Provide the [X, Y] coordinate of the cell's center where the given text is located.  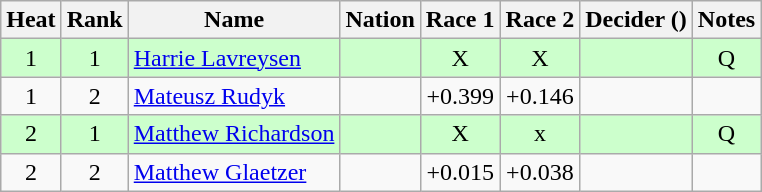
Rank [94, 20]
Decider () [636, 20]
+0.015 [460, 172]
+0.399 [460, 96]
Race 2 [540, 20]
Heat [31, 20]
Harrie Lavreysen [234, 58]
Notes [726, 20]
Nation [380, 20]
Race 1 [460, 20]
x [540, 134]
Name [234, 20]
+0.038 [540, 172]
Matthew Richardson [234, 134]
Matthew Glaetzer [234, 172]
Mateusz Rudyk [234, 96]
+0.146 [540, 96]
